Return [x, y] of the center of cell containing provided text 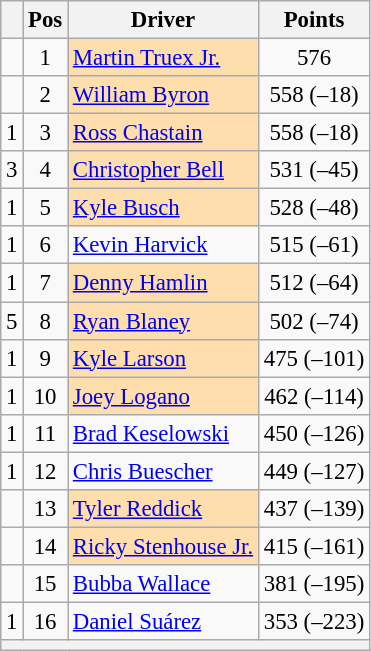
16 [46, 621]
8 [46, 321]
531 (–45) [314, 170]
576 [314, 58]
Daniel Suárez [164, 621]
Chris Buescher [164, 471]
Kevin Harvick [164, 245]
Ryan Blaney [164, 321]
475 (–101) [314, 358]
15 [46, 584]
Tyler Reddick [164, 509]
Brad Keselowski [164, 433]
353 (–223) [314, 621]
515 (–61) [314, 245]
Christopher Bell [164, 170]
512 (–64) [314, 283]
450 (–126) [314, 433]
415 (–161) [314, 546]
12 [46, 471]
Martin Truex Jr. [164, 58]
William Byron [164, 95]
Bubba Wallace [164, 584]
528 (–48) [314, 208]
14 [46, 546]
7 [46, 283]
Denny Hamlin [164, 283]
Kyle Larson [164, 358]
381 (–195) [314, 584]
502 (–74) [314, 321]
4 [46, 170]
449 (–127) [314, 471]
Kyle Busch [164, 208]
Ricky Stenhouse Jr. [164, 546]
Points [314, 20]
462 (–114) [314, 396]
Ross Chastain [164, 133]
437 (–139) [314, 509]
11 [46, 433]
Driver [164, 20]
9 [46, 358]
Pos [46, 20]
Joey Logano [164, 396]
6 [46, 245]
10 [46, 396]
2 [46, 95]
13 [46, 509]
